Identify which cell holds the provided text, then report its [x, y] central coordinate. 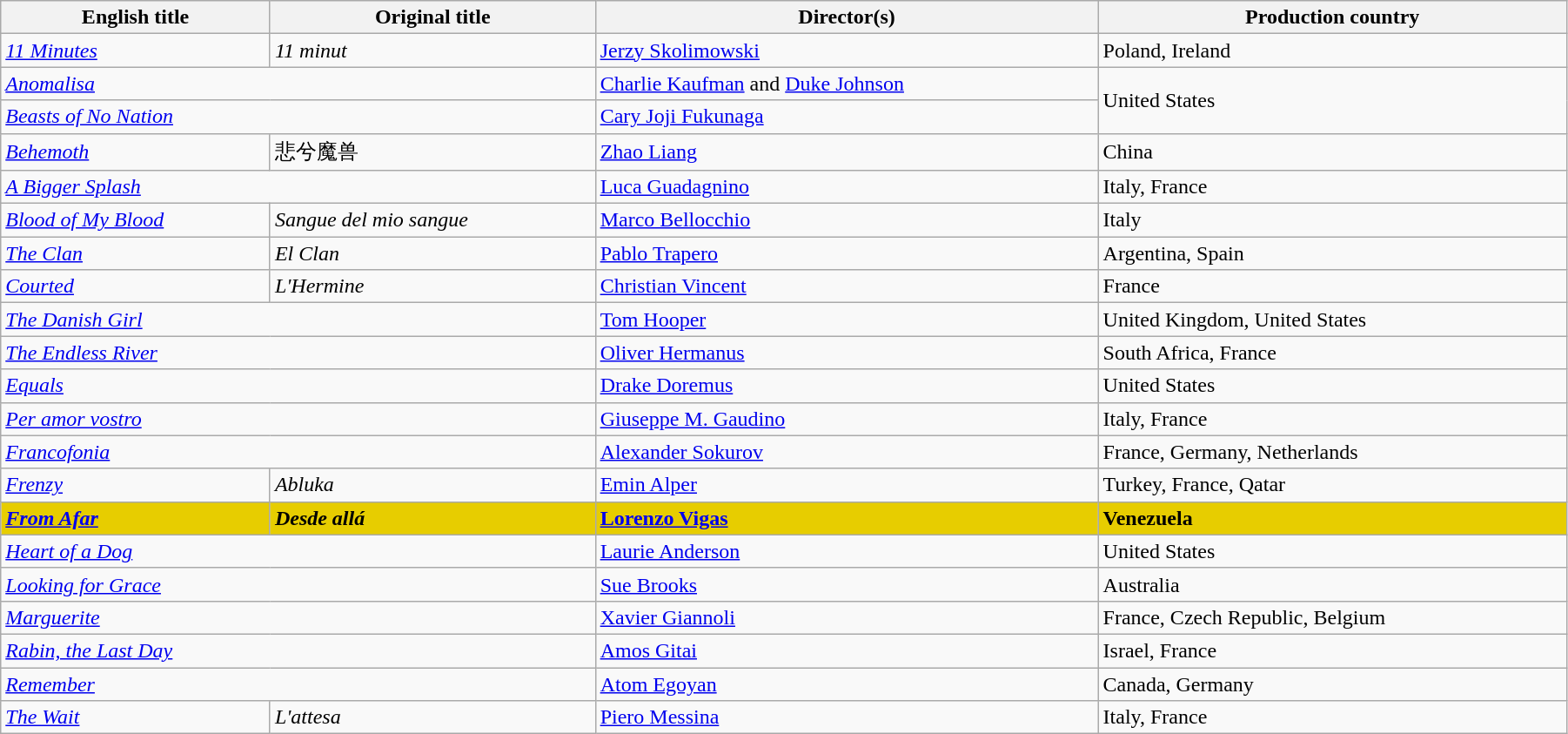
Giuseppe M. Gaudino [847, 419]
Desde allá [432, 518]
Blood of My Blood [136, 220]
English title [136, 17]
South Africa, France [1332, 353]
Australia [1332, 584]
Lorenzo Vigas [847, 518]
Drake Doremus [847, 386]
Director(s) [847, 17]
Per amor vostro [298, 419]
Amos Gitai [847, 650]
Looking for Grace [298, 584]
Italy [1332, 220]
11 minut [432, 51]
El Clan [432, 253]
United Kingdom, United States [1332, 320]
Francofonia [298, 452]
Xavier Giannoli [847, 617]
France, Germany, Netherlands [1332, 452]
Jerzy Skolimowski [847, 51]
Frenzy [136, 485]
Venezuela [1332, 518]
L'attesa [432, 717]
Canada, Germany [1332, 683]
The Danish Girl [298, 320]
Remember [298, 683]
Christian Vincent [847, 286]
Anomalisa [298, 84]
France, Czech Republic, Belgium [1332, 617]
Equals [298, 386]
China [1332, 152]
Piero Messina [847, 717]
Turkey, France, Qatar [1332, 485]
Luca Guadagnino [847, 187]
Beasts of No Nation [298, 117]
Rabin, the Last Day [298, 650]
Abluka [432, 485]
Charlie Kaufman and Duke Johnson [847, 84]
Behemoth [136, 152]
Oliver Hermanus [847, 353]
Laurie Anderson [847, 551]
Production country [1332, 17]
Zhao Liang [847, 152]
Pablo Trapero [847, 253]
The Wait [136, 717]
Sangue del mio sangue [432, 220]
Atom Egoyan [847, 683]
A Bigger Splash [298, 187]
Marco Bellocchio [847, 220]
Original title [432, 17]
Poland, Ireland [1332, 51]
France [1332, 286]
The Endless River [298, 353]
Tom Hooper [847, 320]
The Clan [136, 253]
Sue Brooks [847, 584]
Emin Alper [847, 485]
Courted [136, 286]
L'Hermine [432, 286]
Alexander Sokurov [847, 452]
Cary Joji Fukunaga [847, 117]
11 Minutes [136, 51]
Heart of a Dog [298, 551]
悲兮魔兽 [432, 152]
From Afar [136, 518]
Marguerite [298, 617]
Israel, France [1332, 650]
Argentina, Spain [1332, 253]
